Identify which cell holds the provided text, then report its [X, Y] central coordinate. 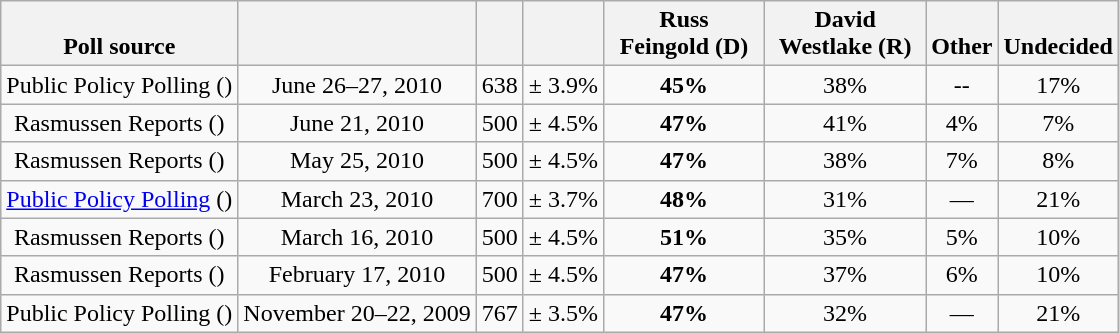
± 3.5% [563, 313]
700 [500, 199]
8% [1058, 161]
February 17, 2010 [357, 275]
6% [962, 275]
November 20–22, 2009 [357, 313]
31% [846, 199]
March 23, 2010 [357, 199]
41% [846, 123]
± 3.7% [563, 199]
32% [846, 313]
Poll source [120, 34]
767 [500, 313]
35% [846, 237]
48% [684, 199]
51% [684, 237]
5% [962, 237]
June 21, 2010 [357, 123]
May 25, 2010 [357, 161]
638 [500, 85]
37% [846, 275]
June 26–27, 2010 [357, 85]
4% [962, 123]
45% [684, 85]
-- [962, 85]
March 16, 2010 [357, 237]
DavidWestlake (R) [846, 34]
Undecided [1058, 34]
Other [962, 34]
± 3.9% [563, 85]
17% [1058, 85]
RussFeingold (D) [684, 34]
